For the text-containing cell, return its midpoint in (X, Y) coordinate format. 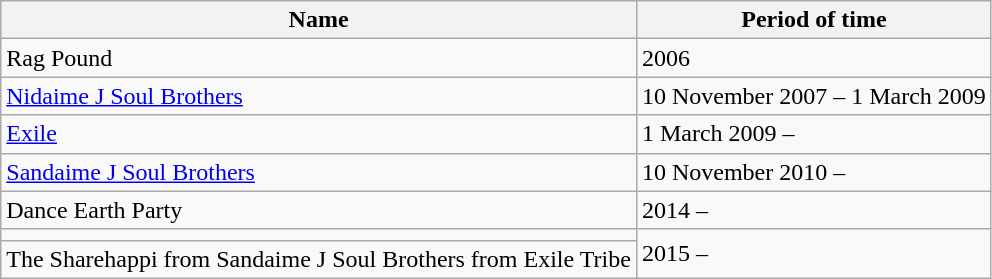
Name (319, 20)
10 November 2010 – (814, 172)
Sandaime J Soul Brothers (319, 172)
2014 – (814, 210)
The Sharehappi from Sandaime J Soul Brothers from Exile Tribe (319, 259)
Rag Pound (319, 58)
Dance Earth Party (319, 210)
10 November 2007 – 1 March 2009 (814, 96)
Period of time (814, 20)
2015 – (814, 254)
2006 (814, 58)
Exile (319, 134)
Nidaime J Soul Brothers (319, 96)
1 March 2009 – (814, 134)
